Output the (x, y) coordinate of the center of the cell containing the given text.  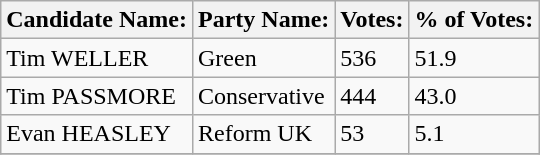
51.9 (474, 58)
% of Votes: (474, 20)
Tim WELLER (97, 58)
Tim PASSMORE (97, 96)
Conservative (263, 96)
53 (372, 134)
Green (263, 58)
Evan HEASLEY (97, 134)
444 (372, 96)
5.1 (474, 134)
536 (372, 58)
Candidate Name: (97, 20)
Votes: (372, 20)
Reform UK (263, 134)
Party Name: (263, 20)
43.0 (474, 96)
